For the text-containing cell, return its midpoint in [X, Y] coordinate format. 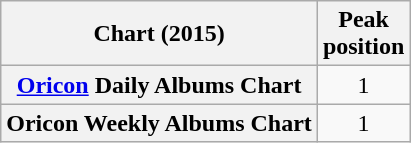
Oricon Weekly Albums Chart [160, 123]
Chart (2015) [160, 34]
Oricon Daily Albums Chart [160, 85]
Peakposition [363, 34]
